From the cell containing the given text, extract its center point as [x, y] coordinate. 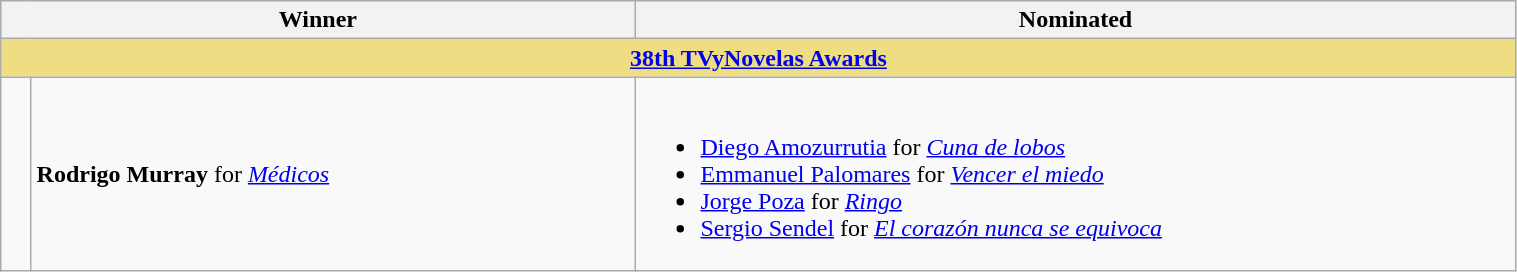
Diego Amozurrutia for Cuna de lobosEmmanuel Palomares for Vencer el miedoJorge Poza for RingoSergio Sendel for El corazón nunca se equivoca [1076, 174]
Nominated [1076, 20]
Rodrigo Murray for Médicos [333, 174]
38th TVyNovelas Awards [758, 58]
Winner [318, 20]
